Extract the [x, y] coordinate from the center of the cell holding the provided text.  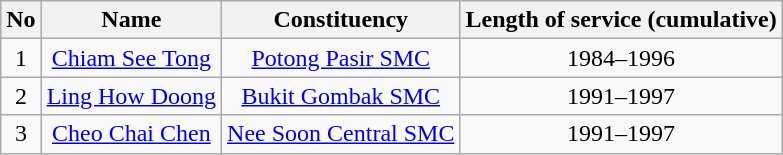
Name [131, 20]
3 [21, 134]
1984–1996 [621, 58]
Potong Pasir SMC [341, 58]
Bukit Gombak SMC [341, 96]
1 [21, 58]
Length of service (cumulative) [621, 20]
Constituency [341, 20]
Cheo Chai Chen [131, 134]
2 [21, 96]
Ling How Doong [131, 96]
Chiam See Tong [131, 58]
No [21, 20]
Nee Soon Central SMC [341, 134]
